Locate the cell with the specified text and output its [x, y] center coordinate. 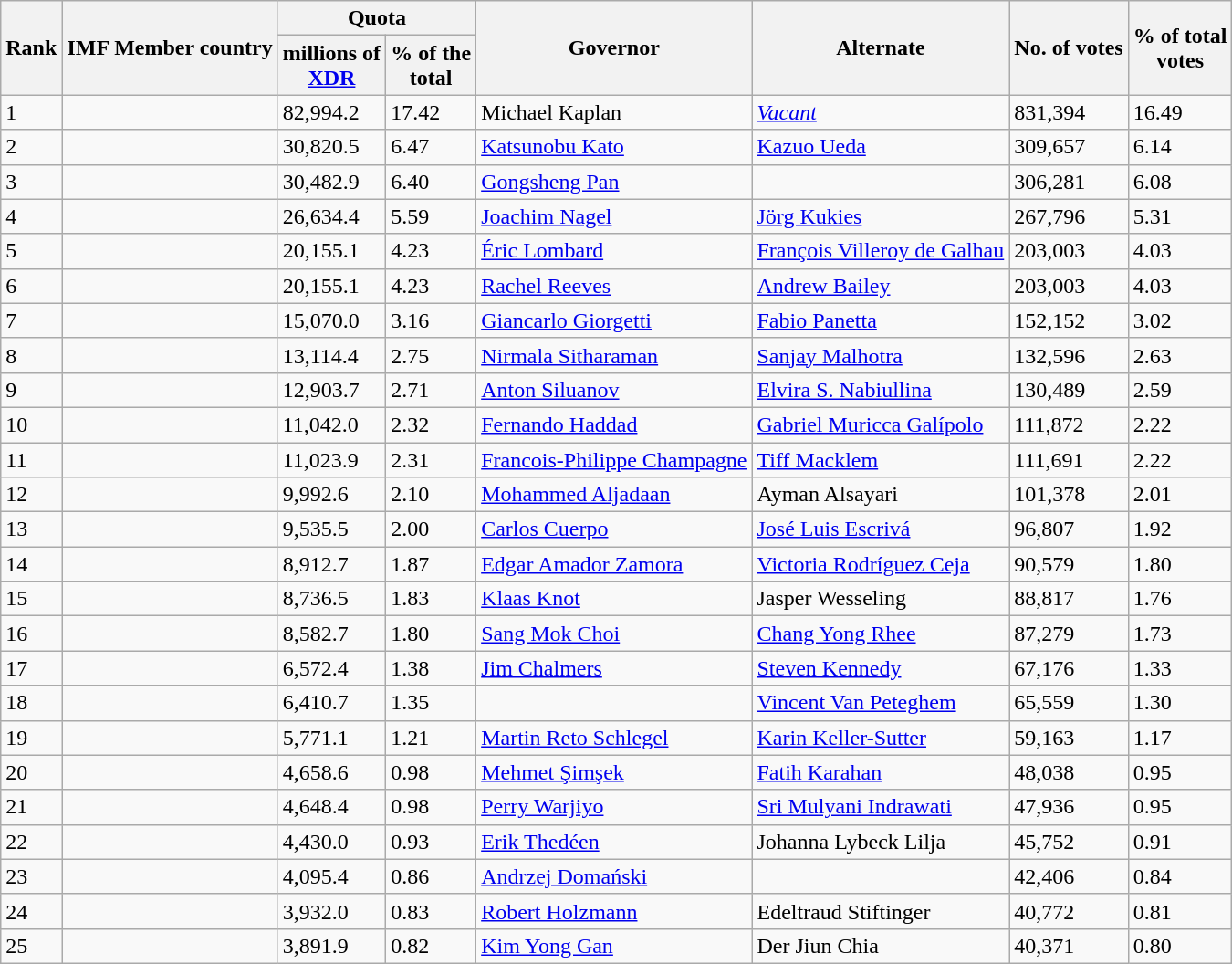
11,023.9 [331, 459]
2.31 [431, 459]
2.63 [1180, 355]
40,371 [1069, 946]
12 [31, 495]
6.08 [1180, 182]
0.81 [1180, 911]
Sanjay Malhotra [881, 355]
9 [31, 390]
Jörg Kukies [881, 216]
1.87 [431, 564]
Fernando Haddad [614, 424]
4,095.4 [331, 876]
47,936 [1069, 807]
2 [31, 147]
59,163 [1069, 738]
Joachim Nagel [614, 216]
42,406 [1069, 876]
Gongsheng Pan [614, 182]
1.30 [1180, 703]
Carlos Cuerpo [614, 529]
Fatih Karahan [881, 772]
0.91 [1180, 842]
2.59 [1180, 390]
306,281 [1069, 182]
Vincent Van Peteghem [881, 703]
José Luis Escrivá [881, 529]
4,658.6 [331, 772]
1.83 [431, 599]
18 [31, 703]
Nirmala Sitharaman [614, 355]
1.21 [431, 738]
13 [31, 529]
1.33 [1180, 668]
1 [31, 112]
9,992.6 [331, 495]
4,648.4 [331, 807]
3,932.0 [331, 911]
10 [31, 424]
Rachel Reeves [614, 286]
152,152 [1069, 320]
Sang Mok Choi [614, 634]
1.92 [1180, 529]
5.31 [1180, 216]
Mohammed Aljadaan [614, 495]
5.59 [431, 216]
0.82 [431, 946]
87,279 [1069, 634]
6.40 [431, 182]
16.49 [1180, 112]
65,559 [1069, 703]
26,634.4 [331, 216]
Perry Warjiyo [614, 807]
1.38 [431, 668]
Giancarlo Giorgetti [614, 320]
Francois-Philippe Champagne [614, 459]
30,482.9 [331, 182]
Fabio Panetta [881, 320]
1.76 [1180, 599]
millions ofXDR [331, 66]
309,657 [1069, 147]
96,807 [1069, 529]
1.73 [1180, 634]
Katsunobu Kato [614, 147]
111,872 [1069, 424]
Vacant [881, 112]
23 [31, 876]
Alternate [881, 47]
22 [31, 842]
6,572.4 [331, 668]
15,070.0 [331, 320]
0.80 [1180, 946]
Gabriel Muricca Galípolo [881, 424]
Quota [376, 18]
Anton Siluanov [614, 390]
Steven Kennedy [881, 668]
Klaas Knot [614, 599]
François Villeroy de Galhau [881, 251]
Michael Kaplan [614, 112]
Erik Thedéen [614, 842]
3.16 [431, 320]
25 [31, 946]
24 [31, 911]
Karin Keller-Sutter [881, 738]
Edgar Amador Zamora [614, 564]
Elvira S. Nabiullina [881, 390]
% of thetotal [431, 66]
Der Jiun Chia [881, 946]
8 [31, 355]
5 [31, 251]
% of totalvotes [1180, 47]
Andrew Bailey [881, 286]
831,394 [1069, 112]
Johanna Lybeck Lilja [881, 842]
101,378 [1069, 495]
13,114.4 [331, 355]
Sri Mulyani Indrawati [881, 807]
2.10 [431, 495]
2.01 [1180, 495]
Éric Lombard [614, 251]
45,752 [1069, 842]
1.35 [431, 703]
2.00 [431, 529]
16 [31, 634]
132,596 [1069, 355]
21 [31, 807]
Jim Chalmers [614, 668]
67,176 [1069, 668]
Robert Holzmann [614, 911]
Ayman Alsayari [881, 495]
0.84 [1180, 876]
Governor [614, 47]
IMF Member country [170, 47]
2.75 [431, 355]
9,535.5 [331, 529]
2.32 [431, 424]
267,796 [1069, 216]
40,772 [1069, 911]
Jasper Wesseling [881, 599]
Edeltraud Stiftinger [881, 911]
3,891.9 [331, 946]
111,691 [1069, 459]
5,771.1 [331, 738]
8,912.7 [331, 564]
90,579 [1069, 564]
88,817 [1069, 599]
6 [31, 286]
15 [31, 599]
Rank [31, 47]
Martin Reto Schlegel [614, 738]
82,994.2 [331, 112]
0.93 [431, 842]
14 [31, 564]
1.17 [1180, 738]
3.02 [1180, 320]
Kazuo Ueda [881, 147]
6,410.7 [331, 703]
11 [31, 459]
130,489 [1069, 390]
19 [31, 738]
Kim Yong Gan [614, 946]
8,736.5 [331, 599]
Chang Yong Rhee [881, 634]
Mehmet Şimşek [614, 772]
0.86 [431, 876]
17.42 [431, 112]
Andrzej Domański [614, 876]
6.14 [1180, 147]
0.83 [431, 911]
48,038 [1069, 772]
7 [31, 320]
17 [31, 668]
20 [31, 772]
12,903.7 [331, 390]
Tiff Macklem [881, 459]
4 [31, 216]
8,582.7 [331, 634]
No. of votes [1069, 47]
3 [31, 182]
4,430.0 [331, 842]
11,042.0 [331, 424]
2.71 [431, 390]
30,820.5 [331, 147]
Victoria Rodríguez Ceja [881, 564]
6.47 [431, 147]
